For the text-containing cell, return its midpoint in [X, Y] coordinate format. 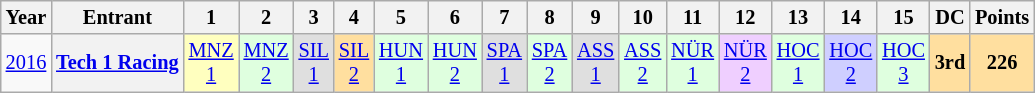
SIL1 [314, 63]
2 [266, 17]
12 [746, 17]
Points [1002, 17]
9 [596, 17]
ASS1 [596, 63]
226 [1002, 63]
15 [904, 17]
3 [314, 17]
HUN1 [401, 63]
Tech 1 Racing [117, 63]
1 [212, 17]
3rd [950, 63]
MNZ2 [266, 63]
5 [401, 17]
10 [642, 17]
NÜR2 [746, 63]
7 [504, 17]
Entrant [117, 17]
HOC3 [904, 63]
MNZ1 [212, 63]
HOC2 [850, 63]
HUN2 [455, 63]
NÜR1 [692, 63]
DC [950, 17]
2016 [26, 63]
SPA1 [504, 63]
HOC1 [798, 63]
SPA2 [550, 63]
13 [798, 17]
14 [850, 17]
11 [692, 17]
8 [550, 17]
4 [354, 17]
6 [455, 17]
ASS2 [642, 63]
Year [26, 17]
SIL2 [354, 63]
